Return the (X, Y) coordinate for the center point of the cell that contains the specified text.  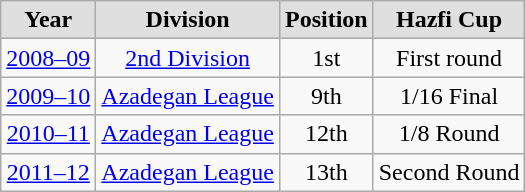
2009–10 (48, 96)
13th (326, 172)
2008–09 (48, 58)
Division (188, 20)
12th (326, 134)
1st (326, 58)
First round (449, 58)
Position (326, 20)
2010–11 (48, 134)
2nd Division (188, 58)
2011–12 (48, 172)
1/8 Round (449, 134)
Year (48, 20)
1/16 Final (449, 96)
9th (326, 96)
Second Round (449, 172)
Hazfi Cup (449, 20)
